Return (x, y) of the center of cell containing provided text 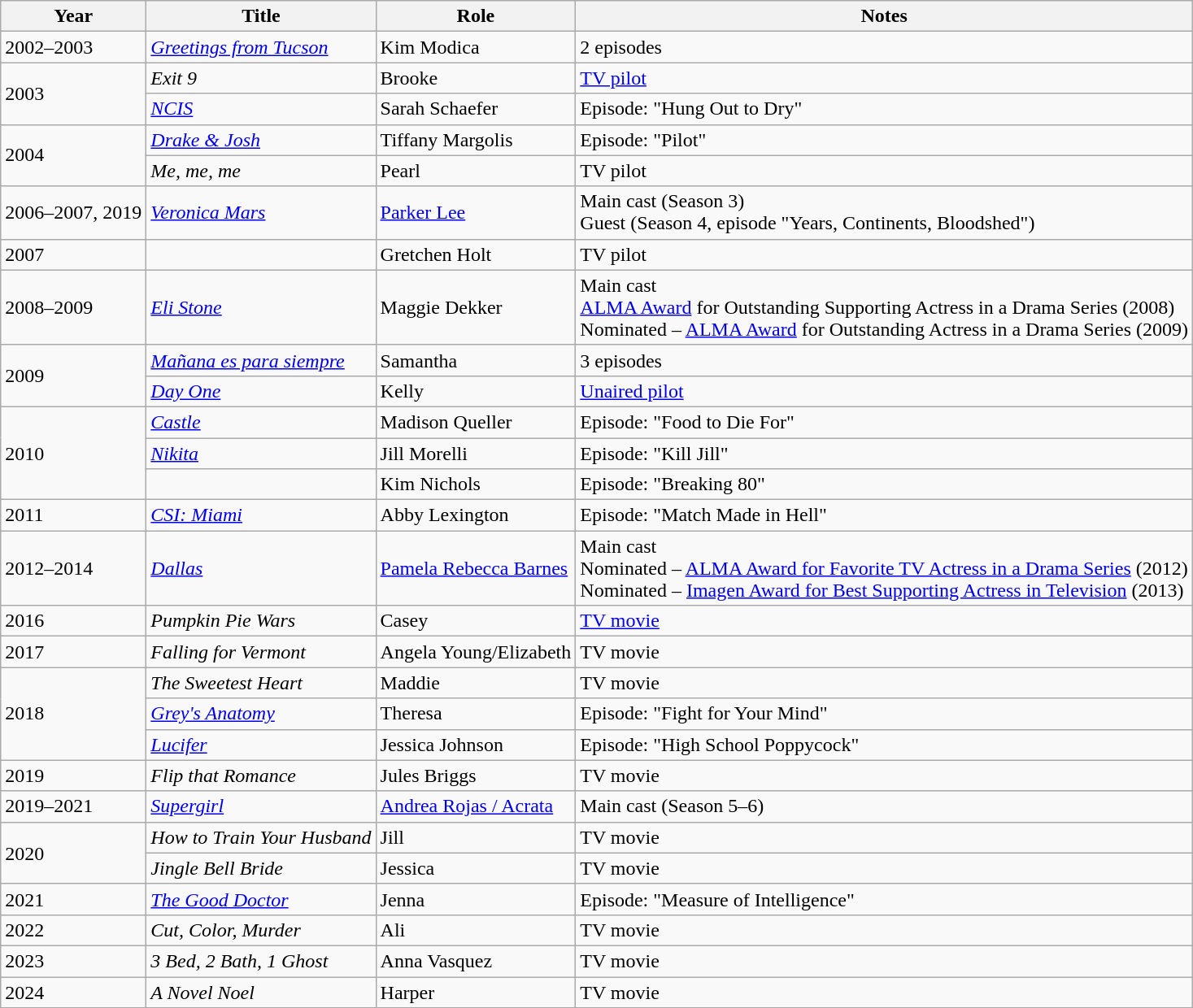
Episode: "Kill Jill" (885, 453)
Gretchen Holt (476, 254)
2006–2007, 2019 (73, 213)
Falling for Vermont (261, 652)
2009 (73, 376)
Jessica Johnson (476, 745)
Parker Lee (476, 213)
Jenna (476, 899)
Brooke (476, 78)
CSI: Miami (261, 515)
2007 (73, 254)
Harper (476, 993)
2018 (73, 714)
Grey's Anatomy (261, 714)
Pearl (476, 171)
Episode: "Measure of Intelligence" (885, 899)
Sarah Schaefer (476, 109)
Day One (261, 391)
Angela Young/Elizabeth (476, 652)
2022 (73, 930)
2 episodes (885, 47)
Episode: "Fight for Your Mind" (885, 714)
Maggie Dekker (476, 307)
Kim Nichols (476, 484)
2002–2003 (73, 47)
2019–2021 (73, 806)
Pamela Rebecca Barnes (476, 568)
Year (73, 16)
Madison Queller (476, 422)
2016 (73, 621)
Samantha (476, 360)
Exit 9 (261, 78)
Andrea Rojas / Acrata (476, 806)
2020 (73, 853)
Jules Briggs (476, 776)
Theresa (476, 714)
Flip that Romance (261, 776)
2003 (73, 93)
The Sweetest Heart (261, 683)
Unaired pilot (885, 391)
Episode: "Hung Out to Dry" (885, 109)
Role (476, 16)
Episode: "Pilot" (885, 140)
Casey (476, 621)
2011 (73, 515)
Jingle Bell Bride (261, 868)
Jessica (476, 868)
2021 (73, 899)
Main cast (Season 5–6) (885, 806)
Nikita (261, 453)
2023 (73, 961)
Pumpkin Pie Wars (261, 621)
How to Train Your Husband (261, 837)
2010 (73, 453)
Kim Modica (476, 47)
3 episodes (885, 360)
Supergirl (261, 806)
Maddie (476, 683)
Castle (261, 422)
Cut, Color, Murder (261, 930)
Title (261, 16)
Jill Morelli (476, 453)
Episode: "Match Made in Hell" (885, 515)
Abby Lexington (476, 515)
2012–2014 (73, 568)
Anna Vasquez (476, 961)
Dallas (261, 568)
2017 (73, 652)
2008–2009 (73, 307)
Greetings from Tucson (261, 47)
2004 (73, 155)
Jill (476, 837)
Eli Stone (261, 307)
Veronica Mars (261, 213)
Ali (476, 930)
Episode: "Food to Die For" (885, 422)
Episode: "Breaking 80" (885, 484)
Mañana es para siempre (261, 360)
The Good Doctor (261, 899)
3 Bed, 2 Bath, 1 Ghost (261, 961)
Kelly (476, 391)
A Novel Noel (261, 993)
Main cast (Season 3)Guest (Season 4, episode "Years, Continents, Bloodshed") (885, 213)
Lucifer (261, 745)
NCIS (261, 109)
2024 (73, 993)
Episode: "High School Poppycock" (885, 745)
Me, me, me (261, 171)
2019 (73, 776)
Drake & Josh (261, 140)
Notes (885, 16)
Tiffany Margolis (476, 140)
